Output the [x, y] coordinate of the center of the cell containing the given text.  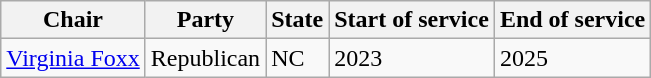
Virginia Foxx [74, 58]
State [298, 20]
2025 [572, 58]
End of service [572, 20]
Republican [205, 58]
Start of service [412, 20]
2023 [412, 58]
Chair [74, 20]
Party [205, 20]
NC [298, 58]
